Search for the cell housing the specified text and yield its (X, Y) center coordinate. 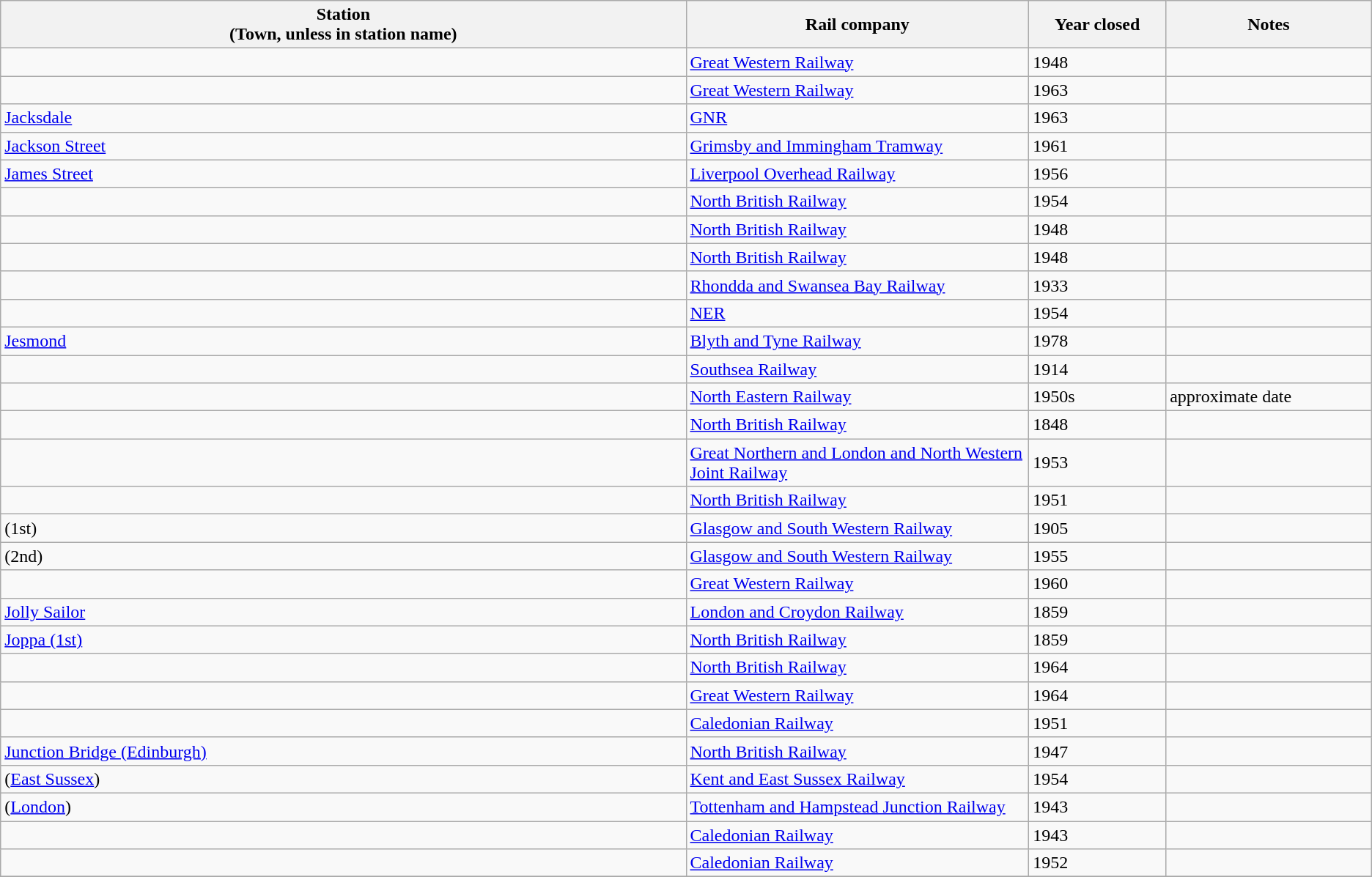
1978 (1098, 341)
(1st) (343, 528)
Blyth and Tyne Railway (857, 341)
Notes (1269, 25)
(London) (343, 807)
GNR (857, 118)
Year closed (1098, 25)
(2nd) (343, 556)
James Street (343, 174)
Rhondda and Swansea Bay Railway (857, 285)
1947 (1098, 751)
North Eastern Railway (857, 397)
1905 (1098, 528)
Jacksdale (343, 118)
Great Northern and London and North Western Joint Railway (857, 463)
1953 (1098, 463)
1848 (1098, 425)
Liverpool Overhead Railway (857, 174)
Station(Town, unless in station name) (343, 25)
1933 (1098, 285)
Rail company (857, 25)
(East Sussex) (343, 779)
1955 (1098, 556)
1950s (1098, 397)
1960 (1098, 584)
Jackson Street (343, 146)
Southsea Railway (857, 369)
Kent and East Sussex Railway (857, 779)
Jesmond (343, 341)
Jolly Sailor (343, 612)
1914 (1098, 369)
approximate date (1269, 397)
Tottenham and Hampstead Junction Railway (857, 807)
London and Croydon Railway (857, 612)
NER (857, 313)
1961 (1098, 146)
Grimsby and Immingham Tramway (857, 146)
Joppa (1st) (343, 640)
1956 (1098, 174)
1952 (1098, 863)
Junction Bridge (Edinburgh) (343, 751)
